Output the [x, y] coordinate of the center of the cell containing the given text.  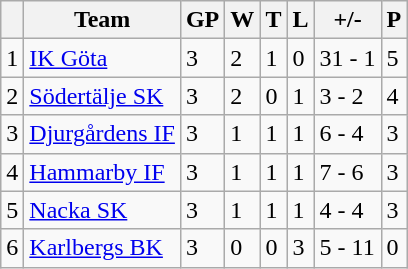
6 - 4 [348, 134]
5 - 11 [348, 248]
6 [12, 248]
7 - 6 [348, 172]
T [274, 20]
Karlbergs BK [102, 248]
4 - 4 [348, 210]
Hammarby IF [102, 172]
Djurgårdens IF [102, 134]
Nacka SK [102, 210]
GP [202, 20]
P [394, 20]
Team [102, 20]
W [242, 20]
+/- [348, 20]
3 - 2 [348, 96]
IK Göta [102, 58]
L [300, 20]
31 - 1 [348, 58]
Södertälje SK [102, 96]
